From the cell containing the given text, extract its center point as [x, y] coordinate. 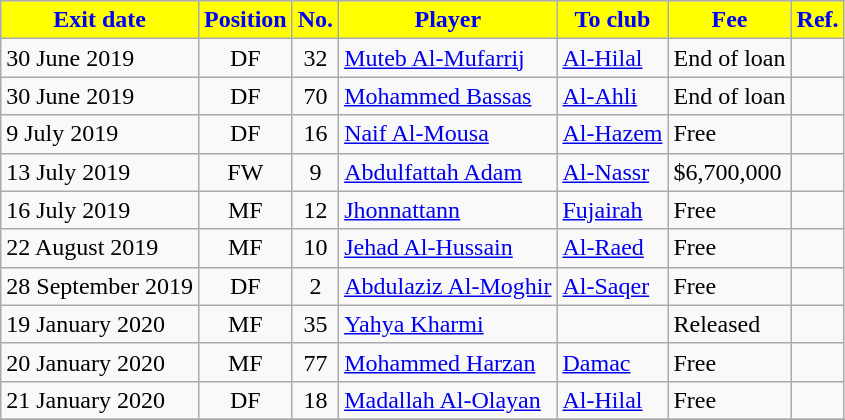
Al-Nassr [612, 172]
Fujairah [612, 210]
Al-Raed [612, 248]
Released [730, 324]
Al-Ahli [612, 96]
Al-Saqer [612, 286]
No. [315, 20]
21 January 2020 [100, 400]
77 [315, 362]
12 [315, 210]
28 September 2019 [100, 286]
Abdulaziz Al-Moghir [448, 286]
Al-Hazem [612, 134]
Ref. [818, 20]
70 [315, 96]
Jhonnattann [448, 210]
9 [315, 172]
Exit date [100, 20]
Player [448, 20]
19 January 2020 [100, 324]
Yahya Kharmi [448, 324]
13 July 2019 [100, 172]
10 [315, 248]
16 July 2019 [100, 210]
$6,700,000 [730, 172]
Abdulfattah Adam [448, 172]
9 July 2019 [100, 134]
35 [315, 324]
Naif Al-Mousa [448, 134]
32 [315, 58]
Position [245, 20]
16 [315, 134]
2 [315, 286]
Muteb Al-Mufarrij [448, 58]
22 August 2019 [100, 248]
Mohammed Bassas [448, 96]
FW [245, 172]
Jehad Al-Hussain [448, 248]
To club [612, 20]
Damac [612, 362]
18 [315, 400]
Mohammed Harzan [448, 362]
Madallah Al-Olayan [448, 400]
20 January 2020 [100, 362]
Fee [730, 20]
